Extract the (x, y) coordinate from the center of the cell holding the provided text.  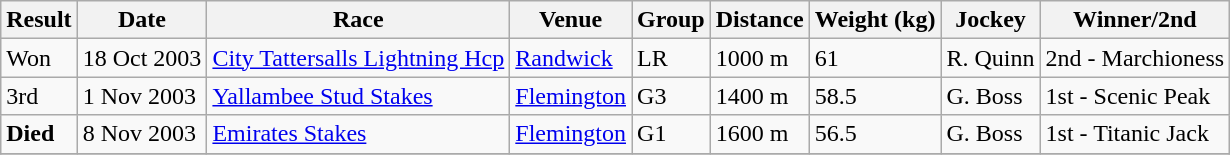
Venue (571, 20)
1 Nov 2003 (142, 96)
Emirates Stakes (358, 134)
61 (875, 58)
18 Oct 2003 (142, 58)
Result (39, 20)
R. Quinn (990, 58)
Yallambee Stud Stakes (358, 96)
Jockey (990, 20)
LR (672, 58)
Randwick (571, 58)
8 Nov 2003 (142, 134)
Weight (kg) (875, 20)
2nd - Marchioness (1135, 58)
1600 m (760, 134)
Distance (760, 20)
City Tattersalls Lightning Hcp (358, 58)
1st - Scenic Peak (1135, 96)
Winner/2nd (1135, 20)
3rd (39, 96)
Race (358, 20)
1400 m (760, 96)
G3 (672, 96)
Died (39, 134)
Won (39, 58)
Date (142, 20)
G1 (672, 134)
1000 m (760, 58)
58.5 (875, 96)
Group (672, 20)
1st - Titanic Jack (1135, 134)
56.5 (875, 134)
